Locate the cell with the specified text and output its [x, y] center coordinate. 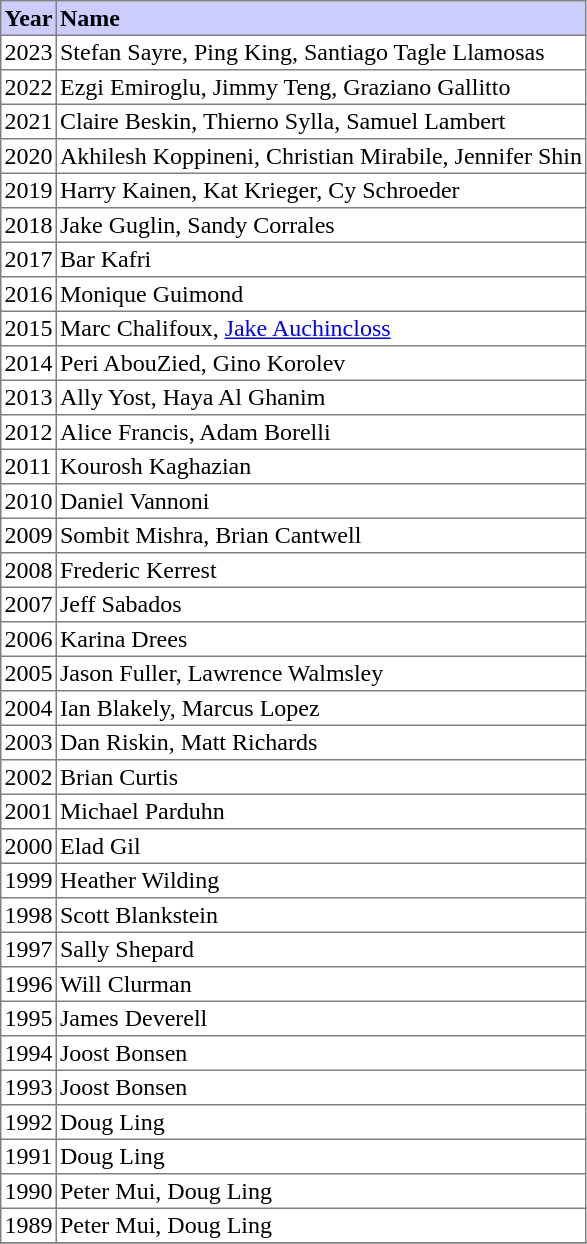
2008 [29, 570]
2005 [29, 673]
Ezgi Emiroglu, Jimmy Teng, Graziano Gallitto [320, 87]
Heather Wilding [320, 880]
Michael Parduhn [320, 811]
Ian Blakely, Marcus Lopez [320, 708]
2014 [29, 363]
2011 [29, 466]
1993 [29, 1087]
2006 [29, 639]
1999 [29, 880]
2003 [29, 742]
Scott Blankstein [320, 915]
2022 [29, 87]
Brian Curtis [320, 777]
Elad Gil [320, 846]
Bar Kafri [320, 259]
1995 [29, 1018]
2009 [29, 535]
Jake Guglin, Sandy Corrales [320, 225]
Sombit Mishra, Brian Cantwell [320, 535]
1994 [29, 1053]
2020 [29, 156]
Monique Guimond [320, 294]
2021 [29, 121]
2018 [29, 225]
1990 [29, 1191]
1991 [29, 1156]
Karina Drees [320, 639]
Ally Yost, Haya Al Ghanim [320, 397]
Stefan Sayre, Ping King, Santiago Tagle Llamosas [320, 52]
2001 [29, 811]
2023 [29, 52]
Akhilesh Koppineni, Christian Mirabile, Jennifer Shin [320, 156]
Marc Chalifoux, Jake Auchincloss [320, 328]
Jason Fuller, Lawrence Walmsley [320, 673]
James Deverell [320, 1018]
2002 [29, 777]
2010 [29, 501]
2015 [29, 328]
Name [320, 18]
Kourosh Kaghazian [320, 466]
1997 [29, 949]
Year [29, 18]
1992 [29, 1122]
Sally Shepard [320, 949]
2007 [29, 604]
2004 [29, 708]
Jeff Sabados [320, 604]
1998 [29, 915]
2016 [29, 294]
Frederic Kerrest [320, 570]
Daniel Vannoni [320, 501]
Peri AbouZied, Gino Korolev [320, 363]
Will Clurman [320, 984]
2012 [29, 432]
1996 [29, 984]
2017 [29, 259]
2013 [29, 397]
2019 [29, 190]
1989 [29, 1225]
2000 [29, 846]
Dan Riskin, Matt Richards [320, 742]
Alice Francis, Adam Borelli [320, 432]
Harry Kainen, Kat Krieger, Cy Schroeder [320, 190]
Claire Beskin, Thierno Sylla, Samuel Lambert [320, 121]
